Provide the [X, Y] coordinate of the cell's center where the given text is located.  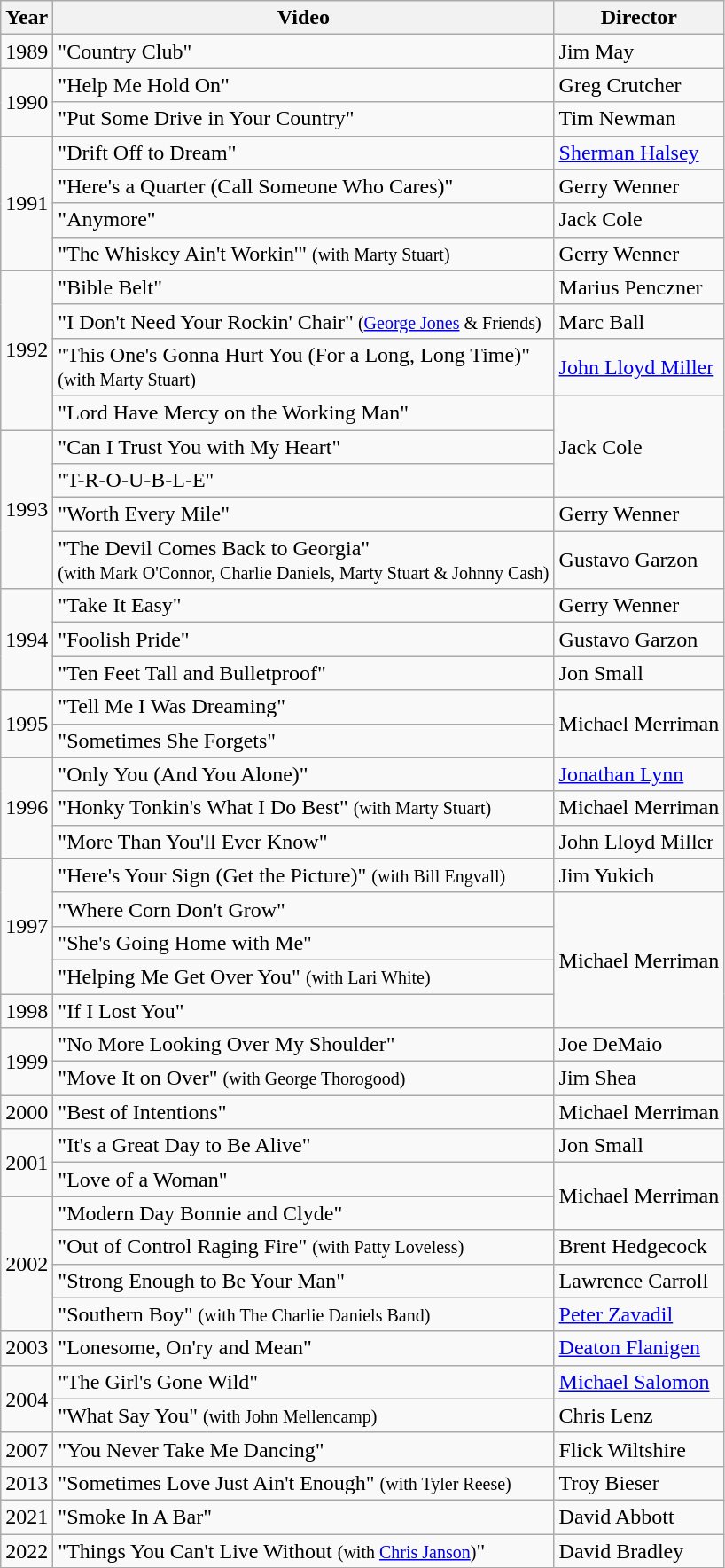
"Lord Have Mercy on the Working Man" [303, 412]
"More Than You'll Ever Know" [303, 842]
Lawrence Carroll [639, 1281]
"No More Looking Over My Shoulder" [303, 1045]
"Help Me Hold On" [303, 85]
"You Never Take Me Dancing" [303, 1449]
1992 [27, 349]
"Helping Me Get Over You" (with Lari White) [303, 976]
1994 [27, 639]
1996 [27, 808]
"Where Corn Don't Grow" [303, 909]
Jim Yukich [639, 875]
1999 [27, 1062]
"She's Going Home with Me" [303, 943]
2004 [27, 1399]
"This One's Gonna Hurt You (For a Long, Long Time)"(with Marty Stuart) [303, 367]
"The Devil Comes Back to Georgia"(with Mark O'Connor, Charlie Daniels, Marty Stuart & Johnny Cash) [303, 561]
"Honky Tonkin's What I Do Best" (with Marty Stuart) [303, 808]
1997 [27, 926]
Peter Zavadil [639, 1314]
"Country Club" [303, 51]
"Southern Boy" (with The Charlie Daniels Band) [303, 1314]
Michael Salomon [639, 1382]
1998 [27, 1010]
"Here's a Quarter (Call Someone Who Cares)" [303, 186]
Jim May [639, 51]
"Best of Intentions" [303, 1112]
1995 [27, 724]
Jim Shea [639, 1078]
"Ten Feet Tall and Bulletproof" [303, 673]
2007 [27, 1449]
1989 [27, 51]
Chris Lenz [639, 1415]
"Out of Control Raging Fire" (with Patty Loveless) [303, 1247]
Greg Crutcher [639, 85]
"Lonesome, On'ry and Mean" [303, 1348]
"The Girl's Gone Wild" [303, 1382]
"If I Lost You" [303, 1010]
2021 [27, 1517]
"It's a Great Day to Be Alive" [303, 1146]
"Tell Me I Was Dreaming" [303, 707]
2013 [27, 1483]
Tim Newman [639, 119]
Video [303, 18]
"Can I Trust You with My Heart" [303, 446]
"I Don't Need Your Rockin' Chair" (George Jones & Friends) [303, 321]
"Move It on Over" (with George Thorogood) [303, 1078]
"Drift Off to Dream" [303, 153]
Sherman Halsey [639, 153]
"Anymore" [303, 220]
Joe DeMaio [639, 1045]
1990 [27, 102]
"Sometimes Love Just Ain't Enough" (with Tyler Reese) [303, 1483]
"Worth Every Mile" [303, 514]
Director [639, 18]
"Here's Your Sign (Get the Picture)" (with Bill Engvall) [303, 875]
"Love of a Woman" [303, 1180]
Jonathan Lynn [639, 774]
"Strong Enough to Be Your Man" [303, 1281]
Year [27, 18]
2000 [27, 1112]
Flick Wiltshire [639, 1449]
2001 [27, 1163]
1993 [27, 509]
"What Say You" (with John Mellencamp) [303, 1415]
2003 [27, 1348]
"Only You (And You Alone)" [303, 774]
Marc Ball [639, 321]
"T-R-O-U-B-L-E" [303, 481]
2002 [27, 1264]
Marius Penczner [639, 287]
"Modern Day Bonnie and Clyde" [303, 1213]
"The Whiskey Ain't Workin'" (with Marty Stuart) [303, 254]
"Bible Belt" [303, 287]
David Abbott [639, 1517]
"Things You Can't Live Without (with Chris Janson)" [303, 1551]
David Bradley [639, 1551]
Troy Bieser [639, 1483]
1991 [27, 203]
Brent Hedgecock [639, 1247]
"Foolish Pride" [303, 639]
Deaton Flanigen [639, 1348]
2022 [27, 1551]
"Sometimes She Forgets" [303, 741]
"Smoke In A Bar" [303, 1517]
"Put Some Drive in Your Country" [303, 119]
"Take It Easy" [303, 606]
